Search for the cell housing the specified text and yield its [x, y] center coordinate. 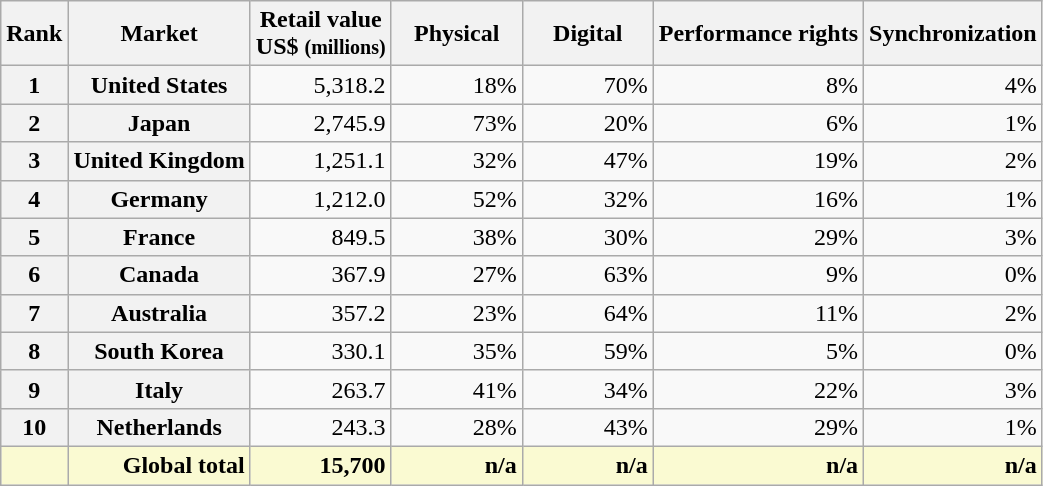
4% [954, 85]
South Korea [159, 351]
59% [588, 351]
8 [34, 351]
Australia [159, 313]
7 [34, 313]
28% [456, 427]
Retail valueUS$ (millions) [320, 34]
Japan [159, 123]
Performance rights [758, 34]
Italy [159, 389]
6 [34, 275]
2,745.9 [320, 123]
34% [588, 389]
3 [34, 161]
5% [758, 351]
1,212.0 [320, 199]
11% [758, 313]
367.9 [320, 275]
43% [588, 427]
27% [456, 275]
1,251.1 [320, 161]
1 [34, 85]
Germany [159, 199]
5 [34, 237]
Market [159, 34]
4 [34, 199]
330.1 [320, 351]
70% [588, 85]
United States [159, 85]
Synchronization [954, 34]
38% [456, 237]
9% [758, 275]
5,318.2 [320, 85]
9 [34, 389]
Digital [588, 34]
France [159, 237]
15,700 [320, 465]
263.7 [320, 389]
Netherlands [159, 427]
Physical [456, 34]
35% [456, 351]
Canada [159, 275]
47% [588, 161]
Rank [34, 34]
20% [588, 123]
18% [456, 85]
64% [588, 313]
United Kingdom [159, 161]
2 [34, 123]
357.2 [320, 313]
Global total [159, 465]
73% [456, 123]
8% [758, 85]
10 [34, 427]
19% [758, 161]
243.3 [320, 427]
23% [456, 313]
22% [758, 389]
41% [456, 389]
16% [758, 199]
6% [758, 123]
63% [588, 275]
52% [456, 199]
849.5 [320, 237]
30% [588, 237]
